Determine the [x, y] coordinate at the center of the cell enclosing the given text.  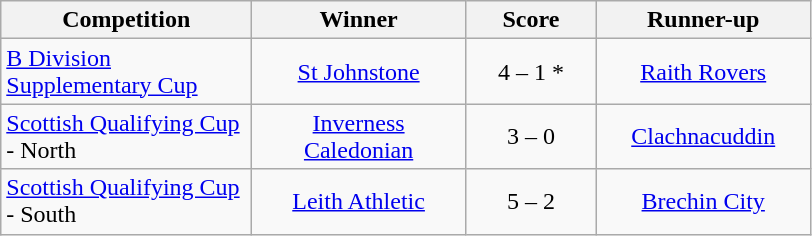
Winner [359, 20]
Scottish Qualifying Cup - North [126, 136]
Clachnacuddin [703, 136]
Score [530, 20]
3 – 0 [530, 136]
Inverness Caledonian [359, 136]
B Division Supplementary Cup [126, 72]
4 – 1 * [530, 72]
5 – 2 [530, 202]
Raith Rovers [703, 72]
Brechin City [703, 202]
St Johnstone [359, 72]
Scottish Qualifying Cup - South [126, 202]
Leith Athletic [359, 202]
Runner-up [703, 20]
Competition [126, 20]
